Pinpoint the cell where the given text exists, returning its (x, y) midpoint coordinate. 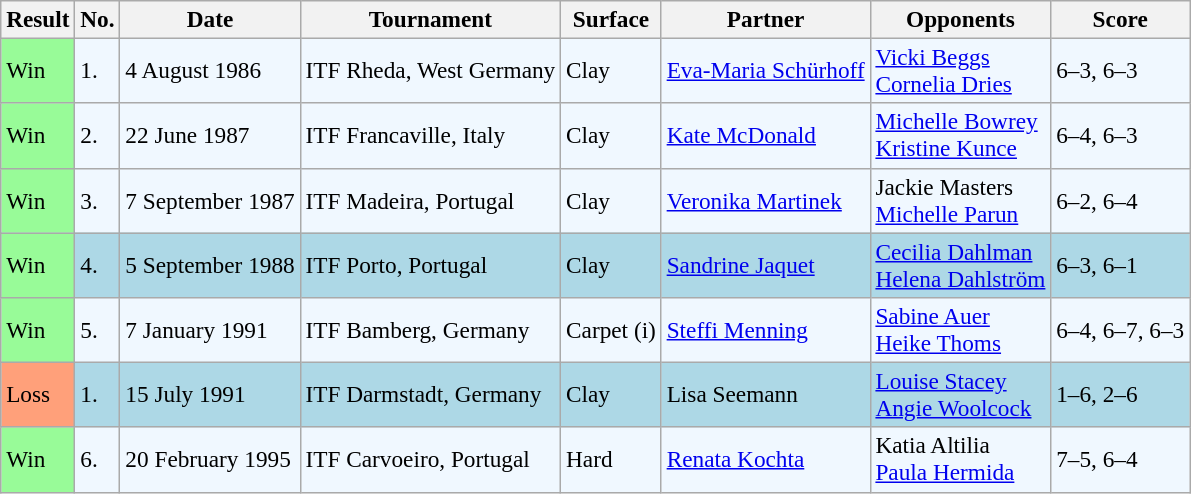
Katia Altilia Paula Hermida (960, 460)
Michelle Bowrey Kristine Kunce (960, 136)
3. (98, 200)
Renata Kochta (766, 460)
ITF Darmstadt, Germany (430, 394)
6–2, 6–4 (1120, 200)
Loss (38, 394)
Veronika Martinek (766, 200)
Sabine Auer Heike Thoms (960, 330)
Opponents (960, 19)
22 June 1987 (210, 136)
ITF Francaville, Italy (430, 136)
Score (1120, 19)
Cecilia Dahlman Helena Dahlström (960, 264)
Result (38, 19)
4. (98, 264)
Lisa Seemann (766, 394)
2. (98, 136)
Partner (766, 19)
20 February 1995 (210, 460)
7–5, 6–4 (1120, 460)
15 July 1991 (210, 394)
Louise Stacey Angie Woolcock (960, 394)
5. (98, 330)
ITF Porto, Portugal (430, 264)
Jackie Masters Michelle Parun (960, 200)
7 January 1991 (210, 330)
Vicki Beggs Cornelia Dries (960, 70)
ITF Carvoeiro, Portugal (430, 460)
Sandrine Jaquet (766, 264)
4 August 1986 (210, 70)
Tournament (430, 19)
6–3, 6–3 (1120, 70)
ITF Rheda, West Germany (430, 70)
6–4, 6–3 (1120, 136)
5 September 1988 (210, 264)
Hard (612, 460)
No. (98, 19)
Carpet (i) (612, 330)
7 September 1987 (210, 200)
6. (98, 460)
6–3, 6–1 (1120, 264)
Kate McDonald (766, 136)
Date (210, 19)
6–4, 6–7, 6–3 (1120, 330)
ITF Madeira, Portugal (430, 200)
1–6, 2–6 (1120, 394)
Eva-Maria Schürhoff (766, 70)
ITF Bamberg, Germany (430, 330)
Surface (612, 19)
Steffi Menning (766, 330)
